Capture the cell that displays the provided text and extract its [X, Y] central coordinate. 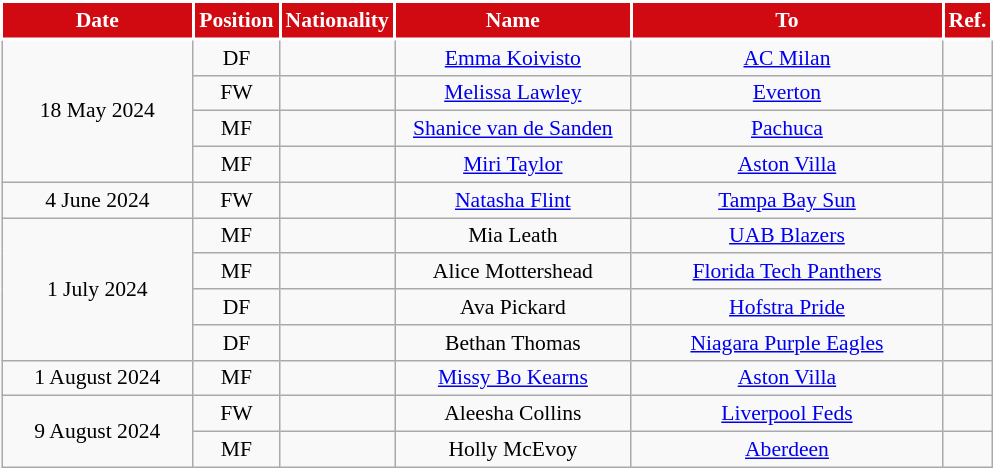
Ref. [968, 20]
Natasha Flint [514, 200]
Pachuca [787, 129]
Alice Mottershead [514, 272]
To [787, 20]
Position [236, 20]
Name [514, 20]
Missy Bo Kearns [514, 378]
Niagara Purple Eagles [787, 343]
Hofstra Pride [787, 307]
4 June 2024 [98, 200]
18 May 2024 [98, 110]
UAB Blazers [787, 236]
Date [98, 20]
Everton [787, 93]
Bethan Thomas [514, 343]
Miri Taylor [514, 165]
Nationality [338, 20]
Florida Tech Panthers [787, 272]
Melissa Lawley [514, 93]
Shanice van de Sanden [514, 129]
Ava Pickard [514, 307]
9 August 2024 [98, 432]
Liverpool Feds [787, 414]
1 July 2024 [98, 289]
Tampa Bay Sun [787, 200]
1 August 2024 [98, 378]
AC Milan [787, 57]
Holly McEvoy [514, 450]
Aberdeen [787, 450]
Mia Leath [514, 236]
Aleesha Collins [514, 414]
Emma Koivisto [514, 57]
